Output the (X, Y) coordinate of the center of the cell containing the given text.  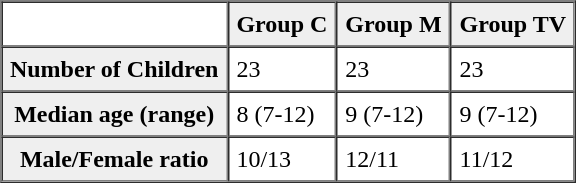
12/11 (393, 158)
8 (7-12) (282, 114)
Group TV (513, 24)
10/13 (282, 158)
Male/Female ratio (114, 158)
Group M (393, 24)
11/12 (513, 158)
Median age (range) (114, 114)
Group C (282, 24)
Number of Children (114, 68)
